From the cell containing the given text, extract its center point as (x, y) coordinate. 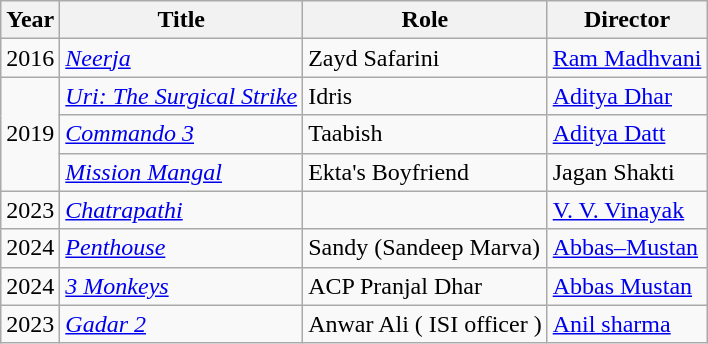
Year (30, 20)
Idris (426, 96)
2019 (30, 134)
Mission Mangal (182, 172)
Uri: The Surgical Strike (182, 96)
Role (426, 20)
Abbas–Mustan (627, 248)
Neerja (182, 58)
Aditya Dhar (627, 96)
ACP Pranjal Dhar (426, 286)
Ekta's Boyfriend (426, 172)
V. V. Vinayak (627, 210)
Title (182, 20)
Sandy (Sandeep Marva) (426, 248)
Zayd Safarini (426, 58)
Director (627, 20)
Jagan Shakti (627, 172)
Aditya Datt (627, 134)
Ram Madhvani (627, 58)
Gadar 2 (182, 324)
Anwar Ali ( ISI officer ) (426, 324)
Abbas Mustan (627, 286)
3 Monkeys (182, 286)
Chatrapathi (182, 210)
Commando 3 (182, 134)
2016 (30, 58)
Taabish (426, 134)
Anil sharma (627, 324)
Penthouse (182, 248)
